Determine the [X, Y] coordinate at the center of the cell enclosing the given text.  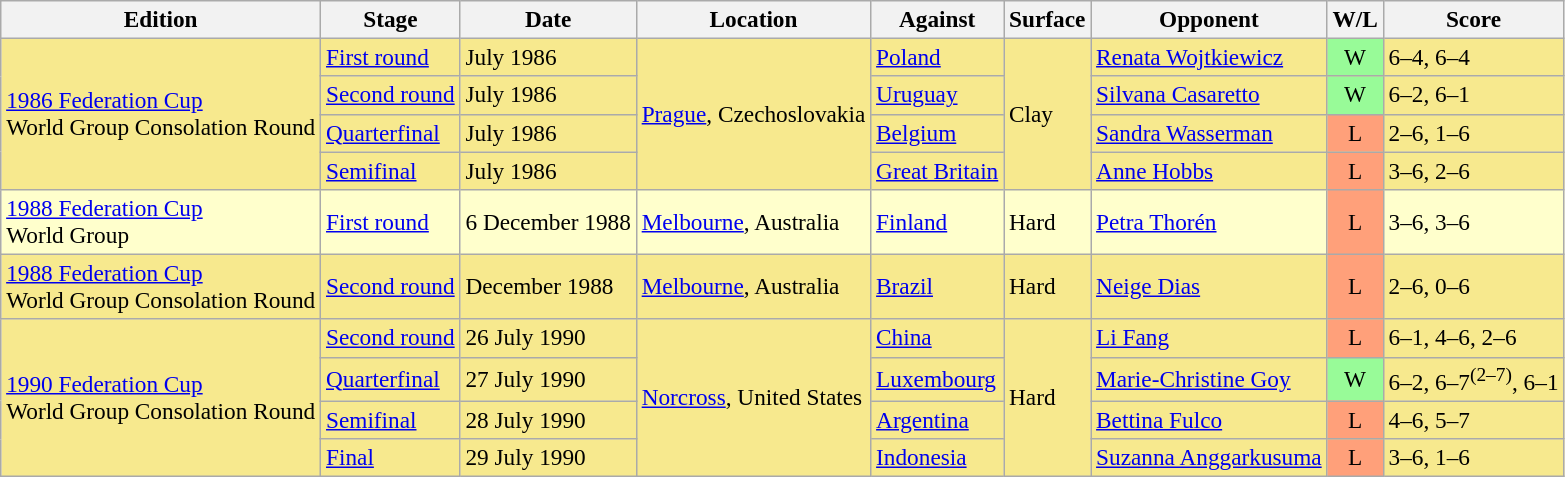
Uruguay [938, 95]
China [938, 338]
Surface [1048, 19]
1990 Federation Cup World Group Consolation Round [161, 398]
Score [1474, 19]
Li Fang [1209, 338]
Renata Wojtkiewicz [1209, 57]
Norcross, United States [753, 398]
Marie-Christine Goy [1209, 379]
6–2, 6–1 [1474, 95]
4–6, 5–7 [1474, 420]
December 1988 [548, 286]
Prague, Czechoslovakia [753, 114]
Brazil [938, 286]
1988 Federation Cup World Group [161, 222]
6–2, 6–7(2–7), 6–1 [1474, 379]
Poland [938, 57]
26 July 1990 [548, 338]
Anne Hobbs [1209, 170]
6–4, 6–4 [1474, 57]
Bettina Fulco [1209, 420]
Clay [1048, 114]
W/L [1355, 19]
Luxembourg [938, 379]
2–6, 0–6 [1474, 286]
3–6, 3–6 [1474, 222]
Against [938, 19]
Date [548, 19]
28 July 1990 [548, 420]
27 July 1990 [548, 379]
Stage [390, 19]
Indonesia [938, 457]
Neige Dias [1209, 286]
Great Britain [938, 170]
Belgium [938, 133]
Location [753, 19]
Finland [938, 222]
6–1, 4–6, 2–6 [1474, 338]
29 July 1990 [548, 457]
Sandra Wasserman [1209, 133]
Edition [161, 19]
6 December 1988 [548, 222]
Silvana Casaretto [1209, 95]
1988 Federation Cup World Group Consolation Round [161, 286]
3–6, 1–6 [1474, 457]
3–6, 2–6 [1474, 170]
Argentina [938, 420]
1986 Federation Cup World Group Consolation Round [161, 114]
Suzanna Anggarkusuma [1209, 457]
Final [390, 457]
Petra Thorén [1209, 222]
2–6, 1–6 [1474, 133]
Opponent [1209, 19]
